Provide the (x, y) coordinate of the cell's center where the given text is located.  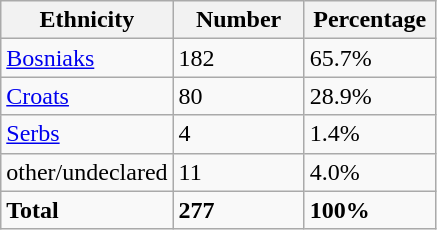
Croats (87, 96)
277 (238, 210)
Ethnicity (87, 20)
182 (238, 58)
other/undeclared (87, 172)
Total (87, 210)
28.9% (370, 96)
Bosniaks (87, 58)
Serbs (87, 134)
Number (238, 20)
65.7% (370, 58)
4.0% (370, 172)
Percentage (370, 20)
80 (238, 96)
1.4% (370, 134)
100% (370, 210)
4 (238, 134)
11 (238, 172)
